Identify which cell holds the provided text, then report its [X, Y] central coordinate. 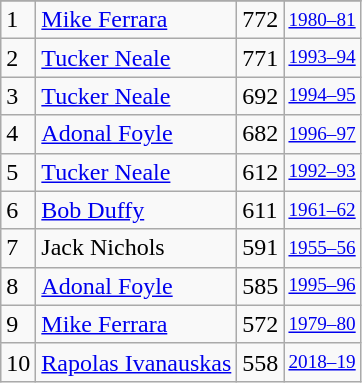
10 [18, 362]
1980–81 [322, 20]
Rapolas Ivanauskas [136, 362]
1992–93 [322, 172]
Bob Duffy [136, 210]
692 [260, 96]
771 [260, 58]
572 [260, 324]
1993–94 [322, 58]
1996–97 [322, 134]
1955–56 [322, 248]
1979–80 [322, 324]
611 [260, 210]
4 [18, 134]
1994–95 [322, 96]
591 [260, 248]
772 [260, 20]
682 [260, 134]
5 [18, 172]
2018–19 [322, 362]
1961–62 [322, 210]
1995–96 [322, 286]
6 [18, 210]
2 [18, 58]
Jack Nichols [136, 248]
585 [260, 286]
3 [18, 96]
7 [18, 248]
9 [18, 324]
612 [260, 172]
558 [260, 362]
8 [18, 286]
1 [18, 20]
